Return the [X, Y] coordinate for the center point of the cell that contains the specified text.  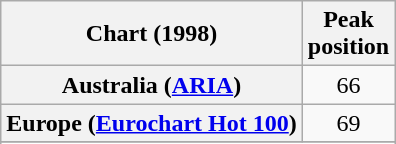
69 [348, 123]
Peakposition [348, 34]
Europe (Eurochart Hot 100) [152, 123]
Chart (1998) [152, 34]
Australia (ARIA) [152, 85]
66 [348, 85]
